Capture the cell that displays the provided text and extract its (X, Y) central coordinate. 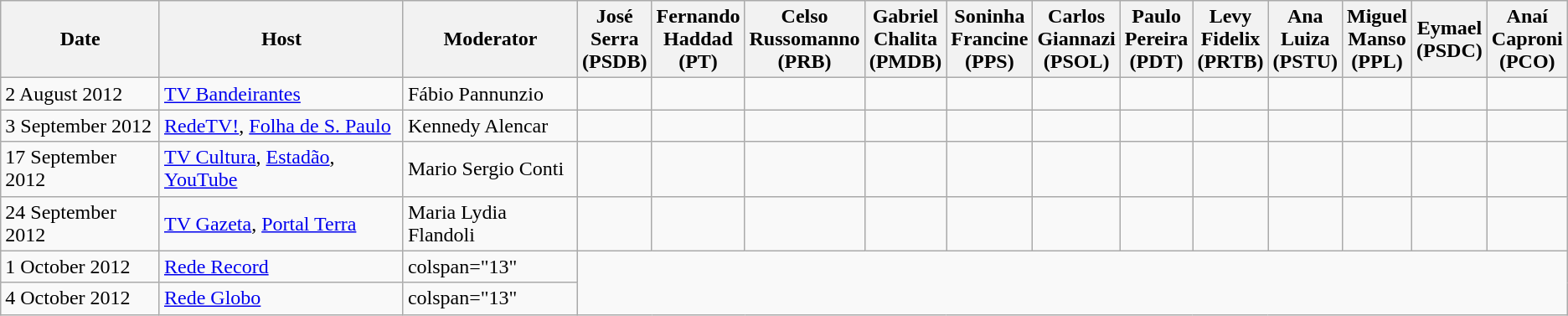
3 September 2012 (80, 126)
Mario Sergio Conti (490, 169)
Kennedy Alencar (490, 126)
Host (281, 39)
Levy Fidelix (PRTB) (1230, 39)
Miguel Manso (PPL) (1377, 39)
Gabriel Chalita (PMDB) (905, 39)
Celso Russomanno (PRB) (804, 39)
4 October 2012 (80, 298)
Date (80, 39)
1 October 2012 (80, 267)
Carlos Giannazi (PSOL) (1076, 39)
Fernando Haddad (PT) (699, 39)
RedeTV!, Folha de S. Paulo (281, 126)
Soninha Francine (PPS) (990, 39)
Fábio Pannunzio (490, 94)
TV Bandeirantes (281, 94)
TV Gazeta, Portal Terra (281, 223)
Anaí Caproni (PCO) (1527, 39)
Moderator (490, 39)
Paulo Pereira (PDT) (1156, 39)
Rede Globo (281, 298)
24 September 2012 (80, 223)
TV Cultura, Estadão, YouTube (281, 169)
Maria Lydia Flandoli (490, 223)
José Serra (PSDB) (615, 39)
17 September 2012 (80, 169)
Rede Record (281, 267)
Eymael (PSDC) (1450, 39)
2 August 2012 (80, 94)
Ana Luiza (PSTU) (1305, 39)
